Detect which cell encompasses the target text, then output its (x, y) center coordinate. 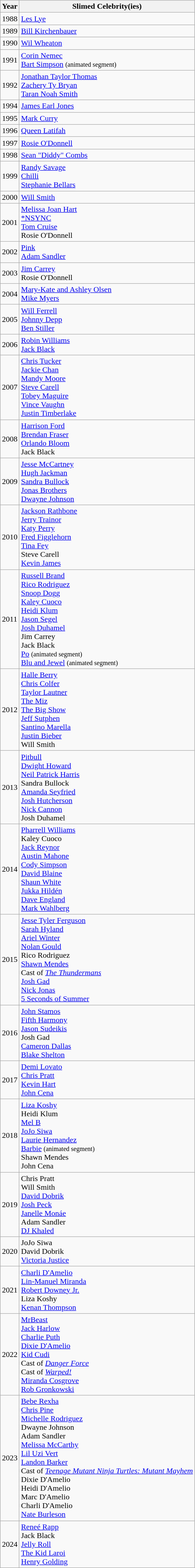
Jim CarreyRosie O'Donnell (107, 273)
Will FerrellJohnny DeppBen Stiller (107, 319)
1995 (10, 118)
2004 (10, 294)
Charli D'AmelioLin-Manuel MirandaRobert Downey Jr.Liza KoshyKenan Thompson (107, 1290)
Will Smith (107, 197)
Pharrell WilliamsKaley CuocoJack ReynorAustin MahoneCody SimpsonDavid BlaineShaun WhiteJukka HildénDave EnglandMark Wahlberg (107, 869)
2000 (10, 197)
2002 (10, 252)
2018 (10, 1136)
Reneé RappJack BlackJelly RollThe Kid LaroiHenry Golding (107, 1544)
Robin WilliamsJack Black (107, 345)
Melissa Joan Hart*NSYNCTom CruiseRosie O'Donnell (107, 222)
2017 (10, 1080)
2003 (10, 273)
Slimed Celebrity(ies) (107, 6)
Harrison FordBrendan FraserOrlando BloomJack Black (107, 439)
2019 (10, 1205)
Bill Kirchenbauer (107, 31)
2012 (10, 710)
Jesse Tyler FergusonSarah HylandAriel WinterNolan GouldRico RodriguezShawn MendesCast of The ThundermansJosh GadNick Jonas5 Seconds of Summer (107, 960)
John StamosFifth HarmonyJason SudeikisJosh GadCameron DallasBlake Shelton (107, 1032)
MrBeastJack HarlowCharlie PuthDixie D'AmelioKid CudiCast of Danger ForceCast of Warped!Miranda CosgroveRob Gronkowski (107, 1354)
Halle BerryChris ColferTaylor LautnerThe MizThe Big ShowJeff SutphenSantino MarellaJustin BieberWill Smith (107, 710)
JoJo SiwaDavid DobrikVictoria Justice (107, 1252)
2011 (10, 619)
1990 (10, 43)
Chris PrattWill SmithDavid DobrikJosh PeckJanelle MonáeAdam SandlerDJ Khaled (107, 1205)
Randy SavageChilliStephanie Bellars (107, 176)
2023 (10, 1458)
1991 (10, 60)
1996 (10, 131)
1994 (10, 106)
Wil Wheaton (107, 43)
2016 (10, 1032)
1998 (10, 155)
2021 (10, 1290)
2022 (10, 1354)
2006 (10, 345)
Mark Curry (107, 118)
Liza KoshyHeidi KlumMel BJoJo SiwaLaurie HernandezBarbie (animated segment)Shawn MendesJohn Cena (107, 1136)
2009 (10, 481)
1999 (10, 176)
Jonathan Taylor ThomasZachery Ty BryanTaran Noah Smith (107, 85)
Jackson RathboneJerry TrainorKaty PerryFred FigglehornTina FeySteve CarellKevin James (107, 537)
2015 (10, 960)
1992 (10, 85)
2010 (10, 537)
Les Lye (107, 19)
2013 (10, 787)
Jesse McCartneyHugh JackmanSandra BullockJonas BrothersDwayne Johnson (107, 481)
2008 (10, 439)
Chris TuckerJackie ChanMandy MooreSteve CarellTobey MaguireVince VaughnJustin Timberlake (107, 387)
1988 (10, 19)
PitbullDwight HowardNeil Patrick HarrisSandra BullockAmanda SeyfriedJosh HutchersonNick CannonJosh Duhamel (107, 787)
Rosie O'Donnell (107, 143)
2007 (10, 387)
Queen Latifah (107, 131)
PinkAdam Sandler (107, 252)
Year (10, 6)
Sean "Diddy" Combs (107, 155)
1989 (10, 31)
2020 (10, 1252)
James Earl Jones (107, 106)
Corin NemecBart Simpson (animated segment) (107, 60)
2005 (10, 319)
2024 (10, 1544)
2001 (10, 222)
2014 (10, 869)
Demi LovatoChris PrattKevin HartJohn Cena (107, 1080)
1997 (10, 143)
Mary-Kate and Ashley OlsenMike Myers (107, 294)
